Return (x, y) of the center of cell containing provided text 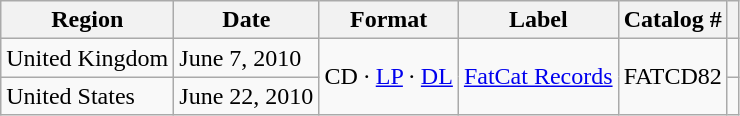
Catalog # (672, 20)
CD · LP · DL (389, 77)
Format (389, 20)
Date (246, 20)
June 22, 2010 (246, 96)
FATCD82 (672, 77)
Region (88, 20)
June 7, 2010 (246, 58)
United States (88, 96)
United Kingdom (88, 58)
FatCat Records (538, 77)
Label (538, 20)
